Return (X, Y) of the center of cell containing provided text 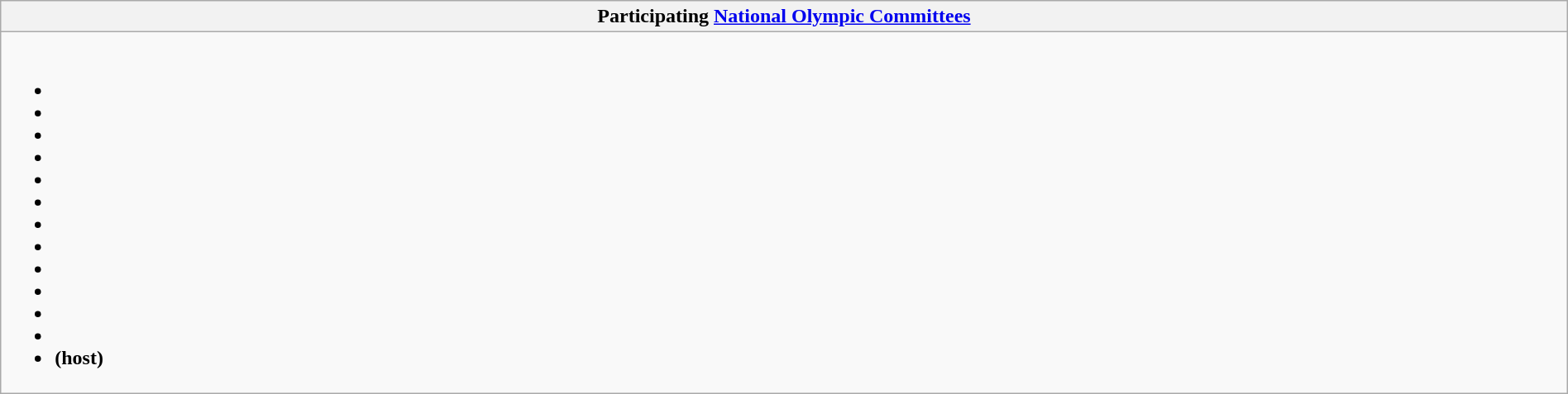
Participating National Olympic Committees (784, 17)
(host) (784, 213)
